Extract the [X, Y] coordinate from the center of the cell holding the provided text.  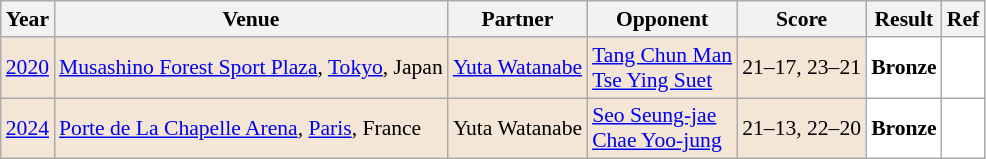
Year [28, 19]
Score [802, 19]
Result [904, 19]
2024 [28, 128]
Partner [518, 19]
Ref [963, 19]
21–17, 23–21 [802, 68]
Musashino Forest Sport Plaza, Tokyo, Japan [251, 68]
21–13, 22–20 [802, 128]
Venue [251, 19]
Opponent [662, 19]
2020 [28, 68]
Porte de La Chapelle Arena, Paris, France [251, 128]
Seo Seung-jae Chae Yoo-jung [662, 128]
Tang Chun Man Tse Ying Suet [662, 68]
